Pinpoint the cell where the given text exists, returning its (x, y) midpoint coordinate. 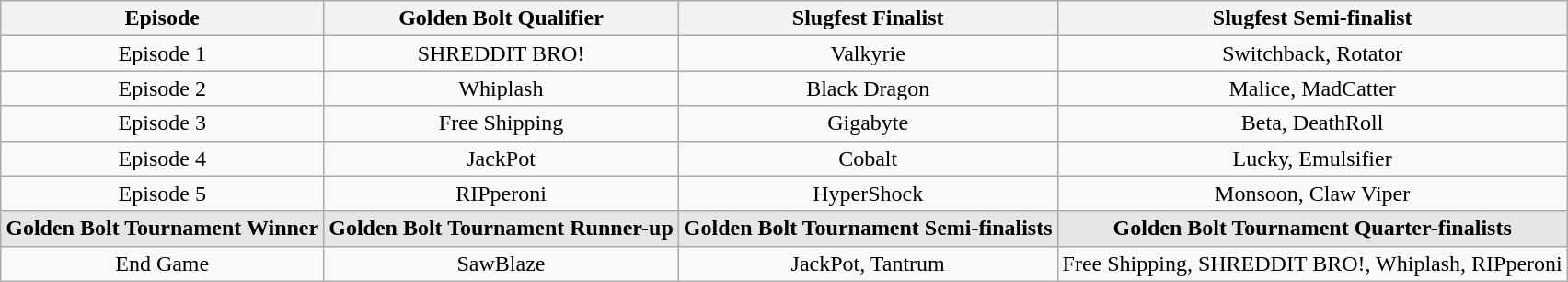
RIPperoni (502, 194)
Free Shipping (502, 123)
JackPot (502, 159)
Valkyrie (868, 53)
Slugfest Semi-finalist (1312, 18)
Episode (162, 18)
Golden Bolt Tournament Winner (162, 229)
SawBlaze (502, 264)
Cobalt (868, 159)
Episode 4 (162, 159)
HyperShock (868, 194)
Switchback, Rotator (1312, 53)
Golden Bolt Tournament Quarter-finalists (1312, 229)
Golden Bolt Tournament Runner-up (502, 229)
Episode 1 (162, 53)
Malice, MadCatter (1312, 88)
Golden Bolt Tournament Semi-finalists (868, 229)
Episode 3 (162, 123)
Episode 2 (162, 88)
Black Dragon (868, 88)
Monsoon, Claw Viper (1312, 194)
Episode 5 (162, 194)
Slugfest Finalist (868, 18)
Whiplash (502, 88)
End Game (162, 264)
Lucky, Emulsifier (1312, 159)
Free Shipping, SHREDDIT BRO!, Whiplash, RIPperoni (1312, 264)
Gigabyte (868, 123)
SHREDDIT BRO! (502, 53)
JackPot, Tantrum (868, 264)
Beta, DeathRoll (1312, 123)
Golden Bolt Qualifier (502, 18)
